Identify which cell holds the provided text, then report its [x, y] central coordinate. 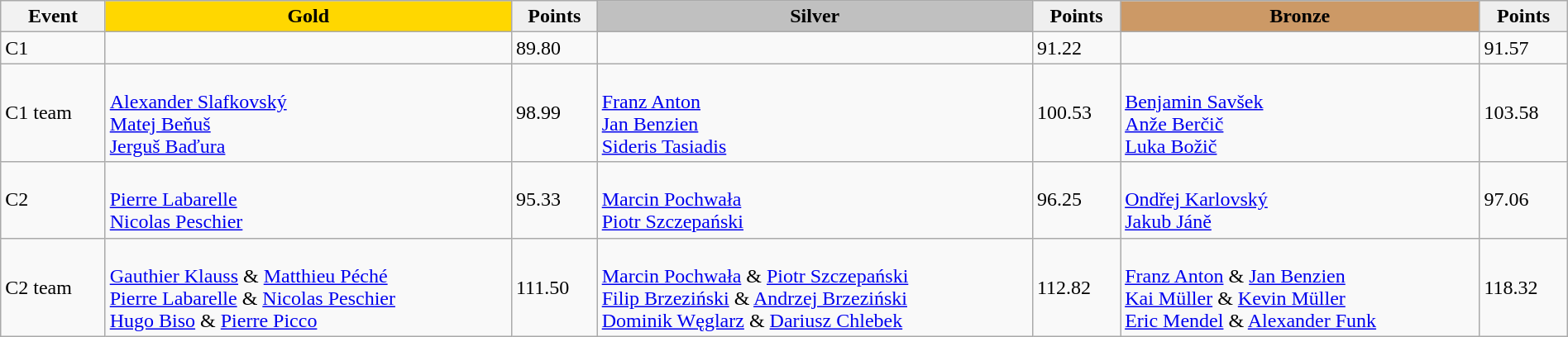
112.82 [1076, 287]
Marcin Pochwała & Piotr SzczepańskiFilip Brzeziński & Andrzej BrzezińskiDominik Węglarz & Dariusz Chlebek [815, 287]
Franz AntonJan BenzienSideris Tasiadis [815, 112]
Silver [815, 17]
Ondřej KarlovskýJakub Jáně [1300, 200]
98.99 [554, 112]
C1 team [53, 112]
Benjamin SavšekAnže BerčičLuka Božič [1300, 112]
Gauthier Klauss & Matthieu PéchéPierre Labarelle & Nicolas PeschierHugo Biso & Pierre Picco [308, 287]
Pierre LabarelleNicolas Peschier [308, 200]
91.57 [1523, 48]
C1 [53, 48]
Gold [308, 17]
103.58 [1523, 112]
Marcin PochwałaPiotr Szczepański [815, 200]
118.32 [1523, 287]
111.50 [554, 287]
97.06 [1523, 200]
96.25 [1076, 200]
91.22 [1076, 48]
100.53 [1076, 112]
Bronze [1300, 17]
C2 [53, 200]
Franz Anton & Jan BenzienKai Müller & Kevin MüllerEric Mendel & Alexander Funk [1300, 287]
95.33 [554, 200]
C2 team [53, 287]
Event [53, 17]
89.80 [554, 48]
Alexander SlafkovskýMatej BeňušJerguš Baďura [308, 112]
